Locate the cell with the specified text and output its (X, Y) center coordinate. 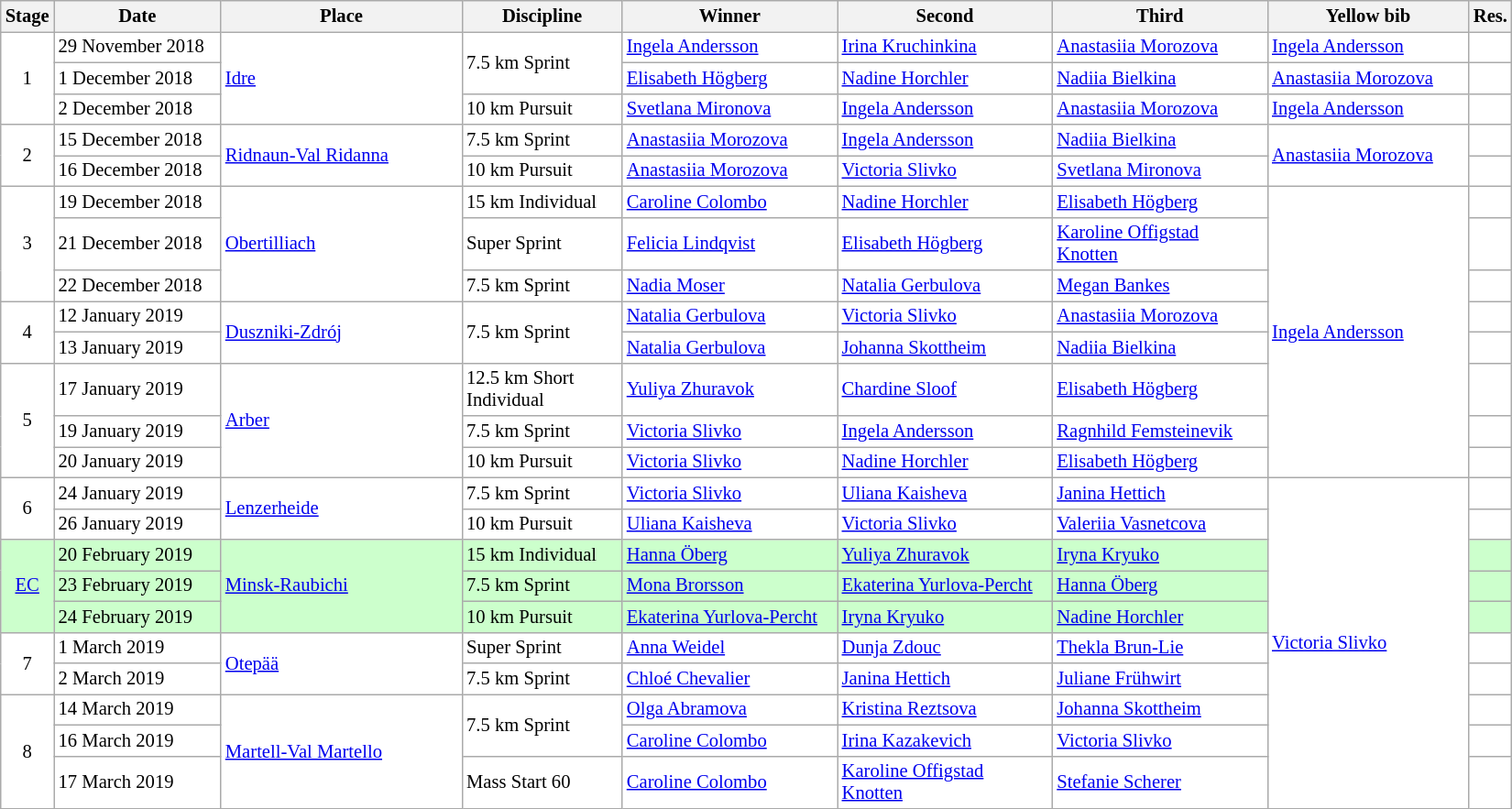
1 December 2018 (137, 78)
24 February 2019 (137, 617)
16 March 2019 (137, 740)
24 January 2019 (137, 493)
3 (27, 244)
Yellow bib (1368, 16)
Martell-Val Martello (341, 751)
Winner (729, 16)
17 March 2019 (137, 782)
Stefanie Scherer (1160, 782)
Duszniki-Zdrój (341, 332)
Anna Weidel (729, 648)
4 (27, 332)
Chloé Chevalier (729, 679)
Mona Brorsson (729, 585)
Megan Bankes (1160, 285)
Dunja Zdouc (946, 648)
Felicia Lindqvist (729, 244)
Obertilliach (341, 244)
23 February 2019 (137, 585)
Irina Kazakevich (946, 740)
22 December 2018 (137, 285)
Ragnhild Femsteinevik (1160, 432)
21 December 2018 (137, 244)
16 December 2018 (137, 170)
Otepää (341, 663)
1 (27, 77)
Nadia Moser (729, 285)
Arber (341, 420)
20 February 2019 (137, 554)
Irina Kruchinkina (946, 47)
Discipline (542, 16)
EC (27, 585)
Kristina Reztsova (946, 709)
26 January 2019 (137, 524)
Second (946, 16)
6 (27, 508)
19 December 2018 (137, 202)
Juliane Frühwirt (1160, 679)
19 January 2019 (137, 432)
12.5 km Short Individual (542, 389)
Minsk-Raubichi (341, 585)
Res. (1490, 16)
29 November 2018 (137, 47)
Idre (341, 77)
12 January 2019 (137, 316)
Date (137, 16)
13 January 2019 (137, 347)
Thekla Brun-Lie (1160, 648)
14 March 2019 (137, 709)
2 December 2018 (137, 109)
Chardine Sloof (946, 389)
Valeriia Vasnetcova (1160, 524)
7 (27, 663)
20 January 2019 (137, 462)
Olga Abramova (729, 709)
Lenzerheide (341, 508)
17 January 2019 (137, 389)
1 March 2019 (137, 648)
8 (27, 751)
5 (27, 420)
Place (341, 16)
15 December 2018 (137, 140)
2 (27, 156)
Ridnaun-Val Ridanna (341, 156)
Third (1160, 16)
Mass Start 60 (542, 782)
2 March 2019 (137, 679)
Stage (27, 16)
